Find where the given text appears and provide that cell's center as [X, Y] coordinate. 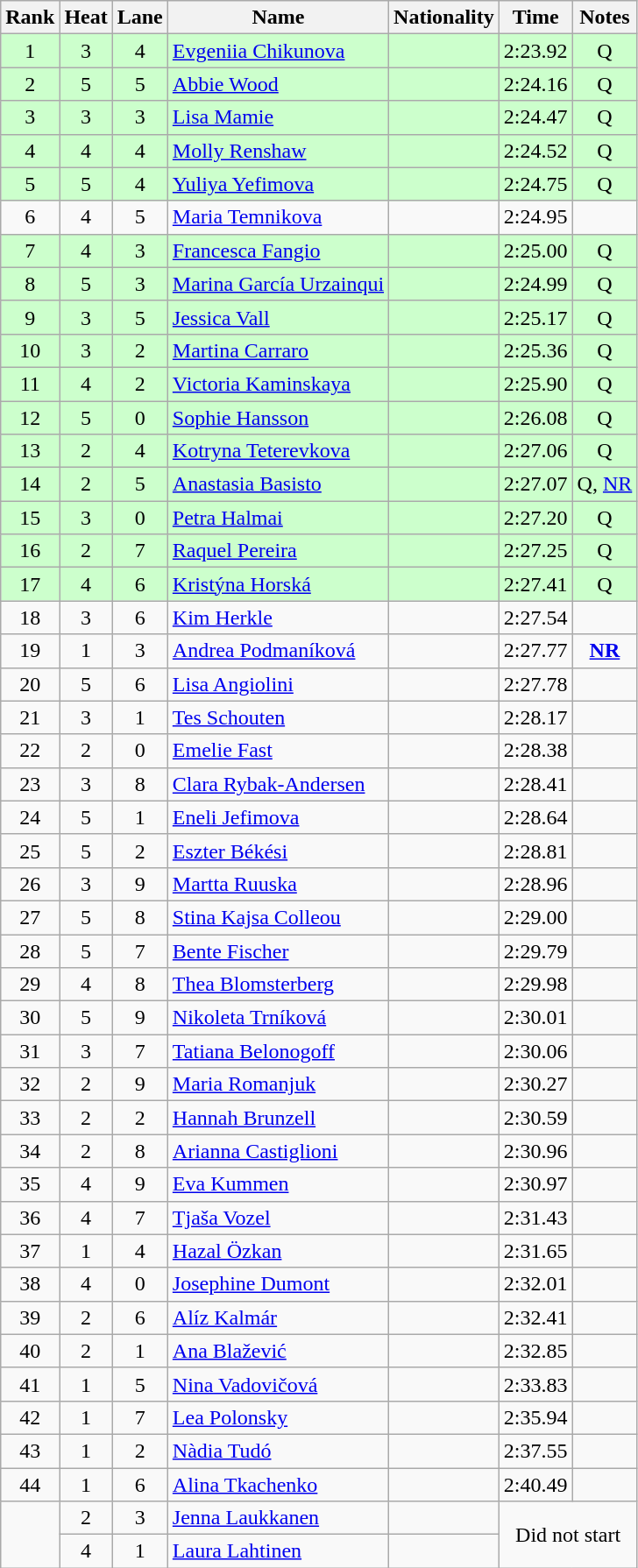
Molly Renshaw [278, 151]
Notes [605, 18]
2:33.83 [535, 1384]
2:24.47 [535, 117]
13 [30, 451]
Did not start [568, 1535]
29 [30, 985]
2:27.78 [535, 684]
Raquel Pereira [278, 551]
Time [535, 18]
Emelie Fast [278, 751]
2:30.27 [535, 1084]
2:32.01 [535, 1284]
37 [30, 1251]
Q, NR [605, 484]
22 [30, 751]
10 [30, 350]
Kristýna Horská [278, 584]
Alíz Kalmár [278, 1317]
Bente Fischer [278, 950]
Nina Vadovičová [278, 1384]
2:28.17 [535, 717]
2:28.41 [535, 784]
24 [30, 817]
Ana Blažević [278, 1351]
15 [30, 518]
2:30.59 [535, 1118]
28 [30, 950]
Martta Ruuska [278, 884]
39 [30, 1317]
2:24.16 [535, 84]
2:24.52 [535, 151]
26 [30, 884]
Yuliya Yefimova [278, 184]
2:28.96 [535, 884]
2:30.97 [535, 1184]
Arianna Castiglioni [278, 1151]
30 [30, 1018]
2:28.81 [535, 851]
23 [30, 784]
2:25.36 [535, 350]
2:25.00 [535, 251]
2:28.38 [535, 751]
2:29.00 [535, 917]
2:27.77 [535, 651]
Hazal Özkan [278, 1251]
Laura Lahtinen [278, 1551]
2:23.92 [535, 51]
Jenna Laukkanen [278, 1518]
27 [30, 917]
Tatiana Belonogoff [278, 1051]
NR [605, 651]
36 [30, 1218]
2:35.94 [535, 1417]
Anastasia Basisto [278, 484]
2:27.07 [535, 484]
41 [30, 1384]
20 [30, 684]
Evgeniia Chikunova [278, 51]
Tjaša Vozel [278, 1218]
2:32.85 [535, 1351]
Alina Tkachenko [278, 1485]
17 [30, 584]
Name [278, 18]
18 [30, 618]
Lisa Mamie [278, 117]
14 [30, 484]
44 [30, 1485]
Petra Halmai [278, 518]
2:25.90 [535, 384]
2:31.43 [535, 1218]
2:27.41 [535, 584]
34 [30, 1151]
35 [30, 1184]
21 [30, 717]
2:24.99 [535, 284]
Jessica Vall [278, 317]
2:24.95 [535, 217]
2:24.75 [535, 184]
Francesca Fangio [278, 251]
Kim Herkle [278, 618]
Tes Schouten [278, 717]
Sophie Hansson [278, 418]
Clara Rybak-Andersen [278, 784]
Stina Kajsa Colleou [278, 917]
42 [30, 1417]
2:27.25 [535, 551]
12 [30, 418]
Hannah Brunzell [278, 1118]
2:29.98 [535, 985]
2:27.54 [535, 618]
33 [30, 1118]
Kotryna Teterevkova [278, 451]
2:37.55 [535, 1451]
Eva Kummen [278, 1184]
2:30.96 [535, 1151]
38 [30, 1284]
2:32.41 [535, 1317]
2:30.01 [535, 1018]
2:31.65 [535, 1251]
Andrea Podmaníková [278, 651]
Heat [86, 18]
43 [30, 1451]
Maria Romanjuk [278, 1084]
2:28.64 [535, 817]
31 [30, 1051]
Lea Polonsky [278, 1417]
Nikoleta Trníková [278, 1018]
2:27.06 [535, 451]
Marina García Urzainqui [278, 284]
19 [30, 651]
Nationality [444, 18]
Thea Blomsterberg [278, 985]
Abbie Wood [278, 84]
2:29.79 [535, 950]
Lisa Angiolini [278, 684]
Martina Carraro [278, 350]
2:40.49 [535, 1485]
Rank [30, 18]
Eneli Jefimova [278, 817]
2:26.08 [535, 418]
11 [30, 384]
Nàdia Tudó [278, 1451]
Eszter Békési [278, 851]
16 [30, 551]
Maria Temnikova [278, 217]
Victoria Kaminskaya [278, 384]
32 [30, 1084]
40 [30, 1351]
25 [30, 851]
2:25.17 [535, 317]
Lane [140, 18]
2:30.06 [535, 1051]
Josephine Dumont [278, 1284]
2:27.20 [535, 518]
